Capture the cell that displays the provided text and extract its [X, Y] central coordinate. 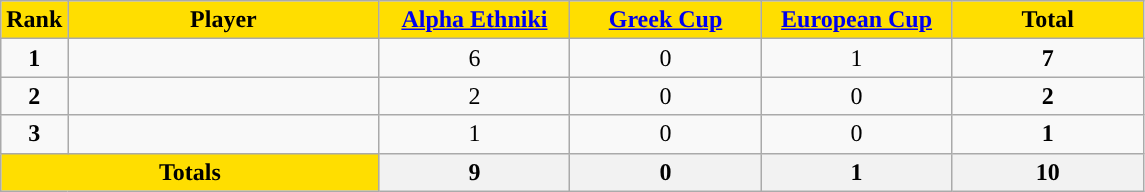
Totals [190, 172]
Rank [34, 20]
10 [1048, 172]
European Cup [856, 20]
Alpha Ethniki [474, 20]
Greek Cup [666, 20]
9 [474, 172]
3 [34, 134]
Total [1048, 20]
6 [474, 58]
Player [224, 20]
7 [1048, 58]
